Detect which cell encompasses the target text, then output its (x, y) center coordinate. 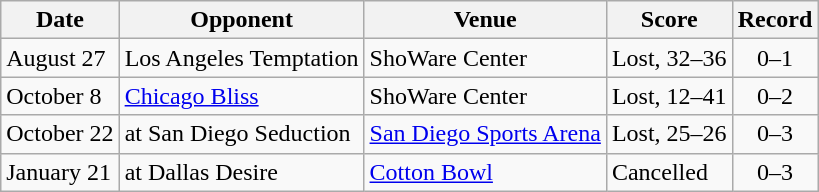
San Diego Sports Arena (485, 134)
at San Diego Seduction (242, 134)
Score (669, 20)
at Dallas Desire (242, 172)
Record (775, 20)
Cotton Bowl (485, 172)
Opponent (242, 20)
0–1 (775, 58)
Lost, 12–41 (669, 96)
Date (60, 20)
Cancelled (669, 172)
Lost, 32–36 (669, 58)
Los Angeles Temptation (242, 58)
Chicago Bliss (242, 96)
Venue (485, 20)
October 8 (60, 96)
August 27 (60, 58)
October 22 (60, 134)
0–2 (775, 96)
January 21 (60, 172)
Lost, 25–26 (669, 134)
